From the cell containing the given text, extract its center point as [X, Y] coordinate. 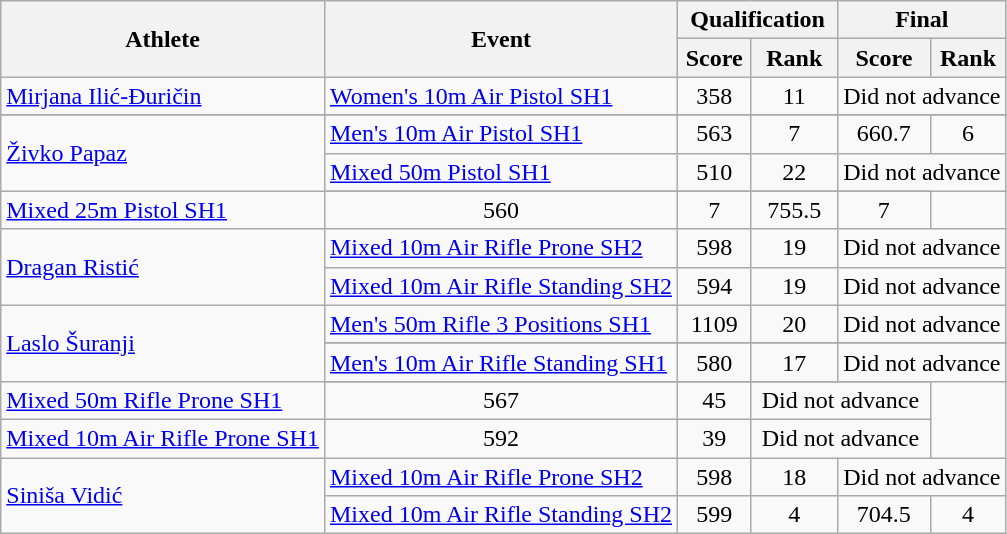
18 [794, 477]
Mixed 50m Pistol SH1 [500, 172]
563 [714, 134]
Final [922, 20]
Mixed 25m Pistol SH1 [163, 210]
Mirjana Ilić-Đuričin [163, 96]
Men's 10m Air Rifle Standing SH1 [500, 362]
592 [500, 438]
599 [714, 515]
17 [794, 362]
567 [500, 400]
Mixed 50m Rifle Prone SH1 [163, 400]
Event [500, 39]
Dragan Ristić [163, 267]
510 [714, 172]
Živko Papaz [163, 153]
358 [714, 96]
594 [714, 286]
Siniša Vidić [163, 496]
1109 [714, 324]
22 [794, 172]
Athlete [163, 39]
20 [794, 324]
Men's 50m Rifle 3 Positions SH1 [500, 324]
704.5 [884, 515]
Mixed 10m Air Rifle Prone SH1 [163, 438]
Qualification [758, 20]
39 [714, 438]
755.5 [794, 210]
Laslo Šuranji [163, 343]
6 [968, 134]
11 [794, 96]
560 [500, 210]
Men's 10m Air Pistol SH1 [500, 134]
Women's 10m Air Pistol SH1 [500, 96]
45 [714, 400]
660.7 [884, 134]
580 [714, 362]
